Provide the (x, y) coordinate of the cell's center where the given text is located.  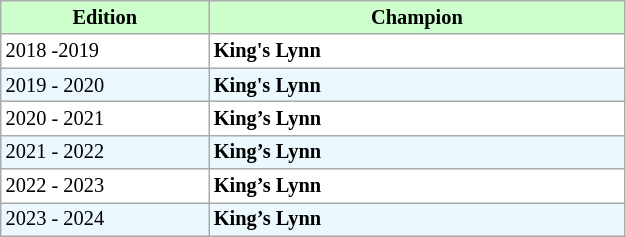
Champion (417, 17)
2018 -2019 (105, 51)
Edition (105, 17)
2019 - 2020 (105, 85)
2021 - 2022 (105, 152)
2022 - 2023 (105, 186)
2020 - 2021 (105, 118)
2023 - 2024 (105, 219)
